Locate the cell with the specified text and output its (x, y) center coordinate. 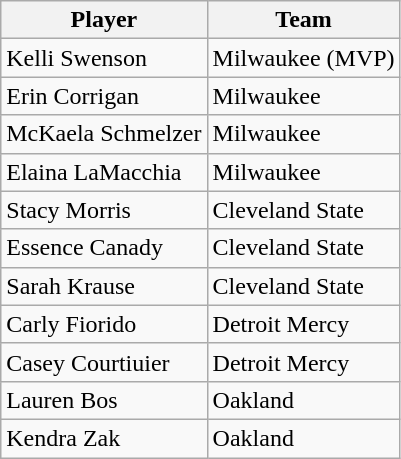
Lauren Bos (104, 400)
Erin Corrigan (104, 96)
Player (104, 20)
Elaina LaMacchia (104, 172)
McKaela Schmelzer (104, 134)
Stacy Morris (104, 210)
Essence Canady (104, 248)
Sarah Krause (104, 286)
Milwaukee (MVP) (304, 58)
Carly Fiorido (104, 324)
Kendra Zak (104, 438)
Kelli Swenson (104, 58)
Team (304, 20)
Casey Courtiuier (104, 362)
